Determine the (X, Y) coordinate at the center of the cell enclosing the given text.  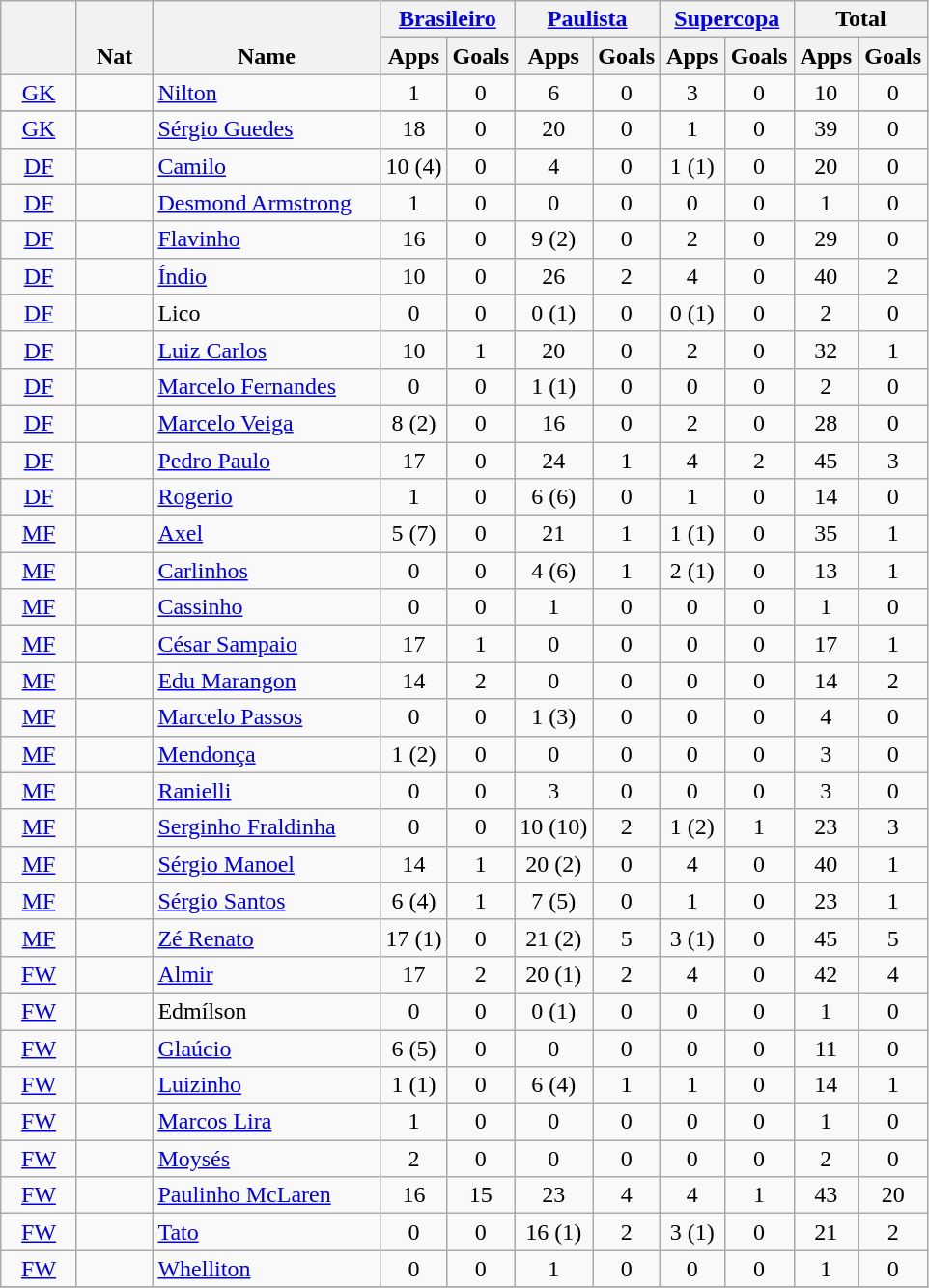
Marcos Lira (267, 1122)
10 (10) (554, 827)
13 (827, 571)
29 (827, 239)
1 (3) (554, 717)
5 (7) (413, 534)
11 (827, 1048)
Ranielli (267, 791)
17 (1) (413, 938)
Paulinho McLaren (267, 1195)
20 (1) (554, 974)
8 (2) (413, 423)
Sérgio Santos (267, 901)
43 (827, 1195)
Moysés (267, 1159)
Edu Marangon (267, 681)
Almir (267, 974)
Supercopa (728, 19)
Marcelo Veiga (267, 423)
Brasileiro (448, 19)
Camilo (267, 166)
20 (2) (554, 864)
Cassinho (267, 607)
15 (481, 1195)
16 (1) (554, 1232)
7 (5) (554, 901)
Nilton (267, 93)
28 (827, 423)
10 (4) (413, 166)
6 (6) (554, 497)
32 (827, 350)
Name (267, 38)
Total (861, 19)
2 (1) (693, 571)
Desmond Armstrong (267, 203)
Mendonça (267, 754)
Índio (267, 276)
9 (2) (554, 239)
42 (827, 974)
6 (5) (413, 1048)
Flavinho (267, 239)
Marcelo Passos (267, 717)
Serginho Fraldinha (267, 827)
Carlinhos (267, 571)
Paulista (587, 19)
26 (554, 276)
24 (554, 461)
39 (827, 129)
Sérgio Guedes (267, 129)
Axel (267, 534)
Luizinho (267, 1085)
Sérgio Manoel (267, 864)
Nat (114, 38)
Glaúcio (267, 1048)
Whelliton (267, 1269)
Luiz Carlos (267, 350)
21 (2) (554, 938)
18 (413, 129)
Lico (267, 313)
Edmílson (267, 1011)
6 (554, 93)
Rogerio (267, 497)
Pedro Paulo (267, 461)
Marcelo Fernandes (267, 386)
Zé Renato (267, 938)
35 (827, 534)
César Sampaio (267, 644)
Tato (267, 1232)
4 (6) (554, 571)
